Locate the cell with the specified text and output its (x, y) center coordinate. 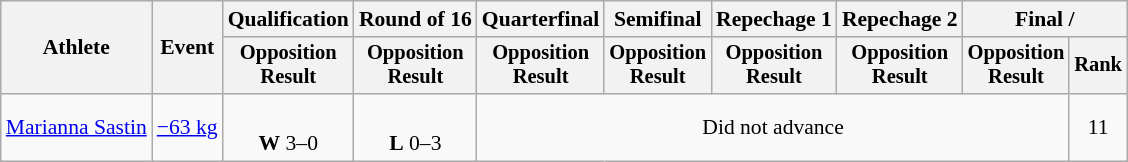
Quarterfinal (541, 19)
11 (1098, 128)
Round of 16 (416, 19)
−63 kg (188, 128)
L 0–3 (416, 128)
Rank (1098, 66)
Final / (1045, 19)
Qualification (288, 19)
Semifinal (658, 19)
Marianna Sastin (76, 128)
Did not advance (773, 128)
Event (188, 48)
Repechage 1 (774, 19)
W 3–0 (288, 128)
Athlete (76, 48)
Repechage 2 (900, 19)
